Return [X, Y] of the center of cell containing provided text 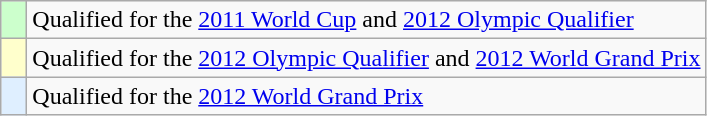
Qualified for the 2011 World Cup and 2012 Olympic Qualifier [366, 20]
Qualified for the 2012 Olympic Qualifier and 2012 World Grand Prix [366, 58]
Qualified for the 2012 World Grand Prix [366, 96]
